Search for the cell housing the specified text and yield its [x, y] center coordinate. 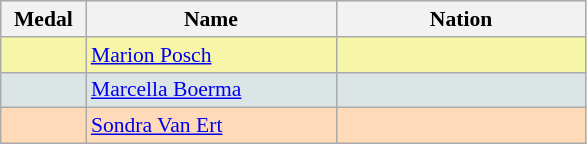
Name [211, 19]
Nation [461, 19]
Sondra Van Ert [211, 126]
Marion Posch [211, 55]
Medal [44, 19]
Marcella Boerma [211, 90]
